For the text-containing cell, return its midpoint in [X, Y] coordinate format. 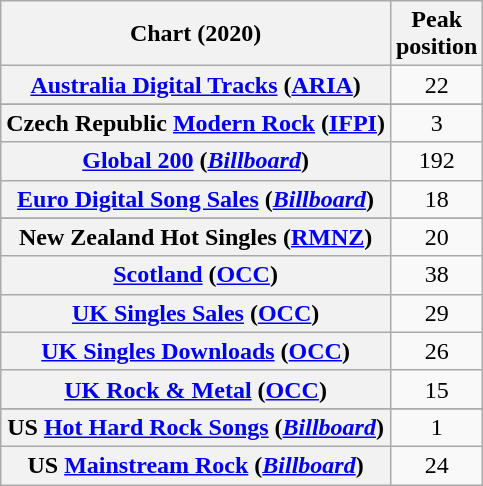
Peak position [436, 34]
Australia Digital Tracks (ARIA) [196, 85]
22 [436, 85]
38 [436, 275]
Chart (2020) [196, 34]
18 [436, 199]
New Zealand Hot Singles (RMNZ) [196, 237]
Czech Republic Modern Rock (IFPI) [196, 123]
20 [436, 237]
192 [436, 161]
Global 200 (Billboard) [196, 161]
UK Rock & Metal (OCC) [196, 389]
15 [436, 389]
26 [436, 351]
Euro Digital Song Sales (Billboard) [196, 199]
UK Singles Sales (OCC) [196, 313]
US Hot Hard Rock Songs (Billboard) [196, 427]
UK Singles Downloads (OCC) [196, 351]
3 [436, 123]
US Mainstream Rock (Billboard) [196, 465]
24 [436, 465]
29 [436, 313]
Scotland (OCC) [196, 275]
1 [436, 427]
